Capture the cell that displays the provided text and extract its [X, Y] central coordinate. 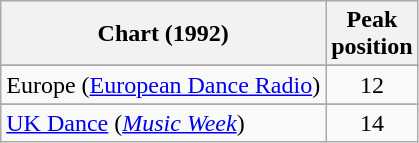
Peakposition [372, 34]
12 [372, 85]
Chart (1992) [164, 34]
UK Dance (Music Week) [164, 123]
14 [372, 123]
Europe (European Dance Radio) [164, 85]
